Pinpoint the cell where the given text exists, returning its [X, Y] midpoint coordinate. 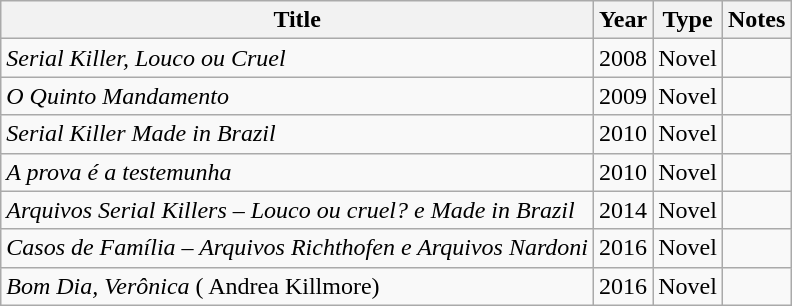
O Quinto Mandamento [298, 96]
A prova é a testemunha [298, 172]
Bom Dia, Verônica ( Andrea Killmore) [298, 286]
Casos de Família – Arquivos Richthofen e Arquivos Nardoni [298, 248]
Notes [756, 20]
Arquivos Serial Killers – Louco ou cruel? e Made in Brazil [298, 210]
2008 [624, 58]
Year [624, 20]
Type [688, 20]
Serial Killer, Louco ou Cruel [298, 58]
2009 [624, 96]
Title [298, 20]
Serial Killer Made in Brazil [298, 134]
2014 [624, 210]
